Identify which cell holds the provided text, then report its [x, y] central coordinate. 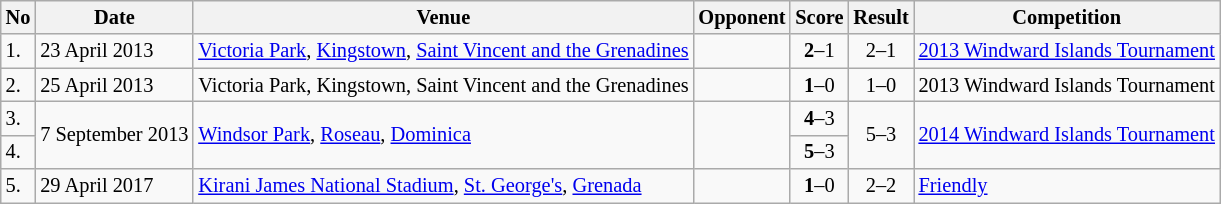
Friendly [1067, 186]
Date [114, 17]
4–3 [819, 118]
Result [880, 17]
2. [18, 85]
Opponent [742, 17]
Venue [443, 17]
Kirani James National Stadium, St. George's, Grenada [443, 186]
5. [18, 186]
1. [18, 51]
3. [18, 118]
4. [18, 152]
Competition [1067, 17]
29 April 2017 [114, 186]
No [18, 17]
25 April 2013 [114, 85]
2014 Windward Islands Tournament [1067, 134]
Windsor Park, Roseau, Dominica [443, 134]
23 April 2013 [114, 51]
7 September 2013 [114, 134]
2–2 [880, 186]
Score [819, 17]
